Determine the [X, Y] coordinate at the center of the cell enclosing the given text.  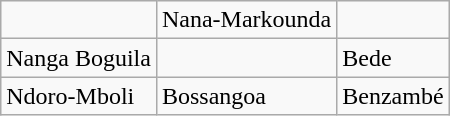
Nana-Markounda [246, 20]
Ndoro-Mboli [79, 96]
Bossangoa [246, 96]
Benzambé [393, 96]
Nanga Boguila [79, 58]
Bede [393, 58]
